Return (X, Y) of the center of cell containing provided text 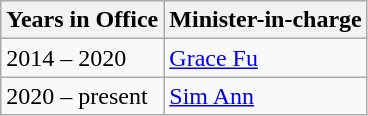
Grace Fu (266, 58)
2014 – 2020 (82, 58)
2020 – present (82, 96)
Sim Ann (266, 96)
Years in Office (82, 20)
Minister-in-charge (266, 20)
